Return the [x, y] coordinate for the center point of the cell that contains the specified text.  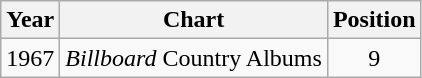
Chart [194, 20]
9 [374, 58]
1967 [30, 58]
Year [30, 20]
Position [374, 20]
Billboard Country Albums [194, 58]
